Output the [x, y] coordinate of the center of the cell containing the given text.  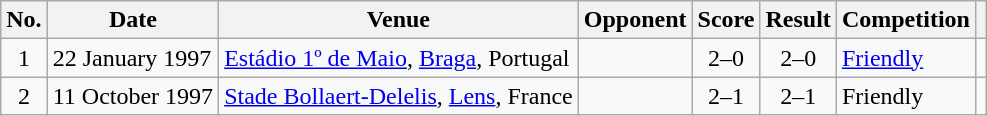
Result [798, 20]
No. [24, 20]
Date [132, 20]
Estádio 1º de Maio, Braga, Portugal [399, 58]
22 January 1997 [132, 58]
Opponent [635, 20]
11 October 1997 [132, 96]
2 [24, 96]
Venue [399, 20]
Stade Bollaert-Delelis, Lens, France [399, 96]
Competition [906, 20]
Score [726, 20]
1 [24, 58]
